Identify which cell holds the provided text, then report its [X, Y] central coordinate. 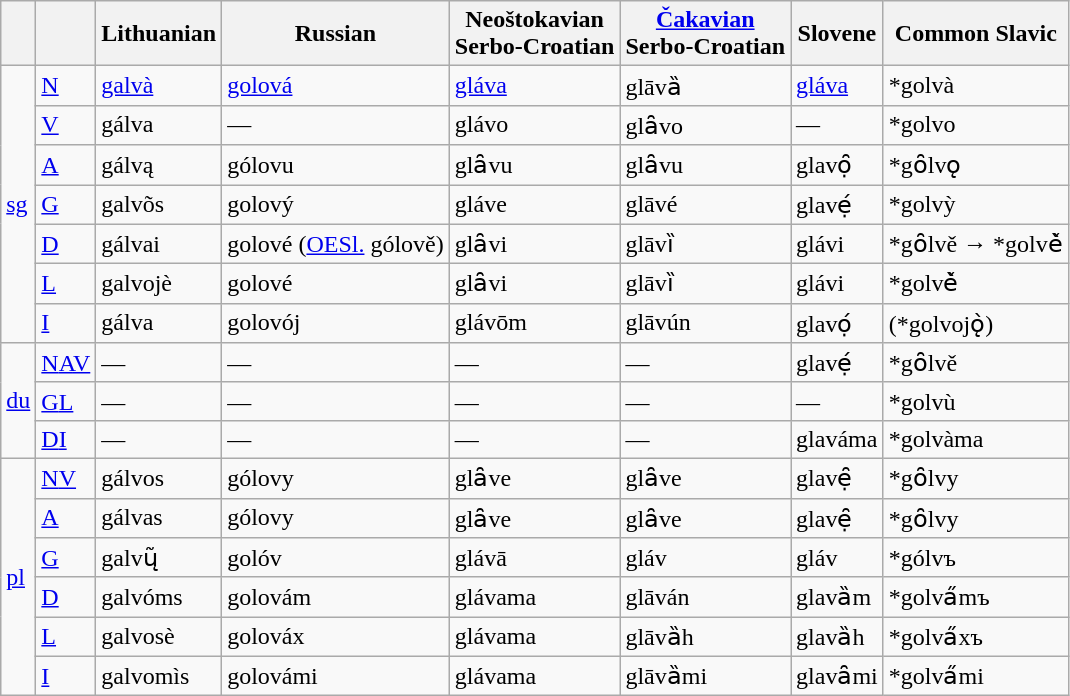
glavọ̑ [838, 165]
glāvȁ [706, 86]
*golvù [976, 401]
*golvo [976, 125]
N [66, 86]
Common Slavic [976, 34]
GL [66, 401]
glȃvo [706, 125]
golové [336, 284]
galvojè [159, 284]
Lithuanian [159, 34]
glāvé [706, 204]
Russian [336, 34]
V [66, 125]
galvà [159, 86]
*golvě̀ [976, 284]
*golva̋mi [976, 676]
glavȁh [838, 637]
golový [336, 204]
*golva̋xъ [976, 637]
golovój [336, 323]
galvóms [159, 597]
glāvȁh [706, 637]
glāvún [706, 323]
NV [66, 478]
golová [336, 86]
glavȁm [838, 597]
galvosè [159, 637]
pl [18, 576]
(*golvojǫ̀) [976, 323]
du [18, 401]
golováx [336, 637]
*golvàma [976, 439]
glávā [534, 558]
*gȏlvǫ [976, 165]
*gȏlvě [976, 363]
glávo [534, 125]
gláve [534, 204]
glavọ́ [838, 323]
galvõs [159, 204]
golovám [336, 597]
glāvȁmi [706, 676]
*golva̋mъ [976, 597]
gálvas [159, 518]
*golvỳ [976, 204]
NeoštokavianSerbo-Croatian [534, 34]
golóv [336, 558]
ČakavianSerbo-Croatian [706, 34]
DI [66, 439]
*gȏlvě → *golvě̀ [976, 244]
golové (OESl. gólově) [336, 244]
glavȃmi [838, 676]
*golvà [976, 86]
*gólvъ [976, 558]
gálvos [159, 478]
gálvai [159, 244]
gálvą [159, 165]
glávōm [534, 323]
sg [18, 204]
glaváma [838, 439]
galvų̃ [159, 558]
gólovu [336, 165]
NAV [66, 363]
glāván [706, 597]
golovámi [336, 676]
galvomìs [159, 676]
Slovene [838, 34]
